Output the [x, y] coordinate of the center of the cell containing the given text.  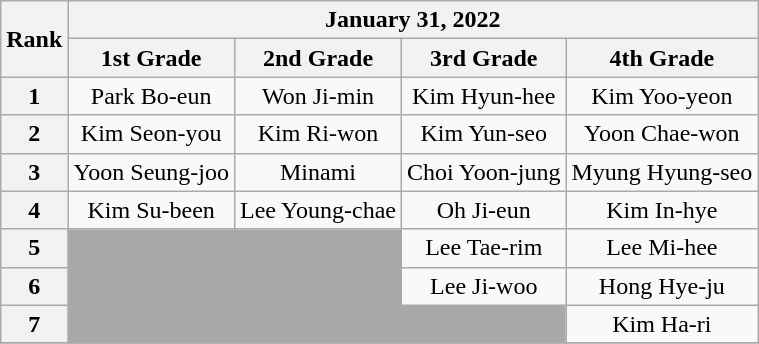
Lee Young-chae [318, 210]
Rank [34, 39]
Kim Ha-ri [662, 324]
Minami [318, 172]
2 [34, 134]
4 [34, 210]
Hong Hye-ju [662, 286]
Won Ji-min [318, 96]
Kim Hyun-hee [484, 96]
Kim Yoo-yeon [662, 96]
5 [34, 248]
1 [34, 96]
Lee Tae-rim [484, 248]
Lee Mi-hee [662, 248]
Kim In-hye [662, 210]
January 31, 2022 [413, 20]
3 [34, 172]
2nd Grade [318, 58]
Kim Yun-seo [484, 134]
1st Grade [152, 58]
Lee Ji-woo [484, 286]
7 [34, 324]
Yoon Seung-joo [152, 172]
Park Bo-eun [152, 96]
6 [34, 286]
Yoon Chae-won [662, 134]
Kim Su-been [152, 210]
Kim Ri-won [318, 134]
Choi Yoon-jung [484, 172]
4th Grade [662, 58]
Myung Hyung-seo [662, 172]
Oh Ji-eun [484, 210]
Kim Seon-you [152, 134]
3rd Grade [484, 58]
